Output the (X, Y) coordinate of the center of the cell containing the given text.  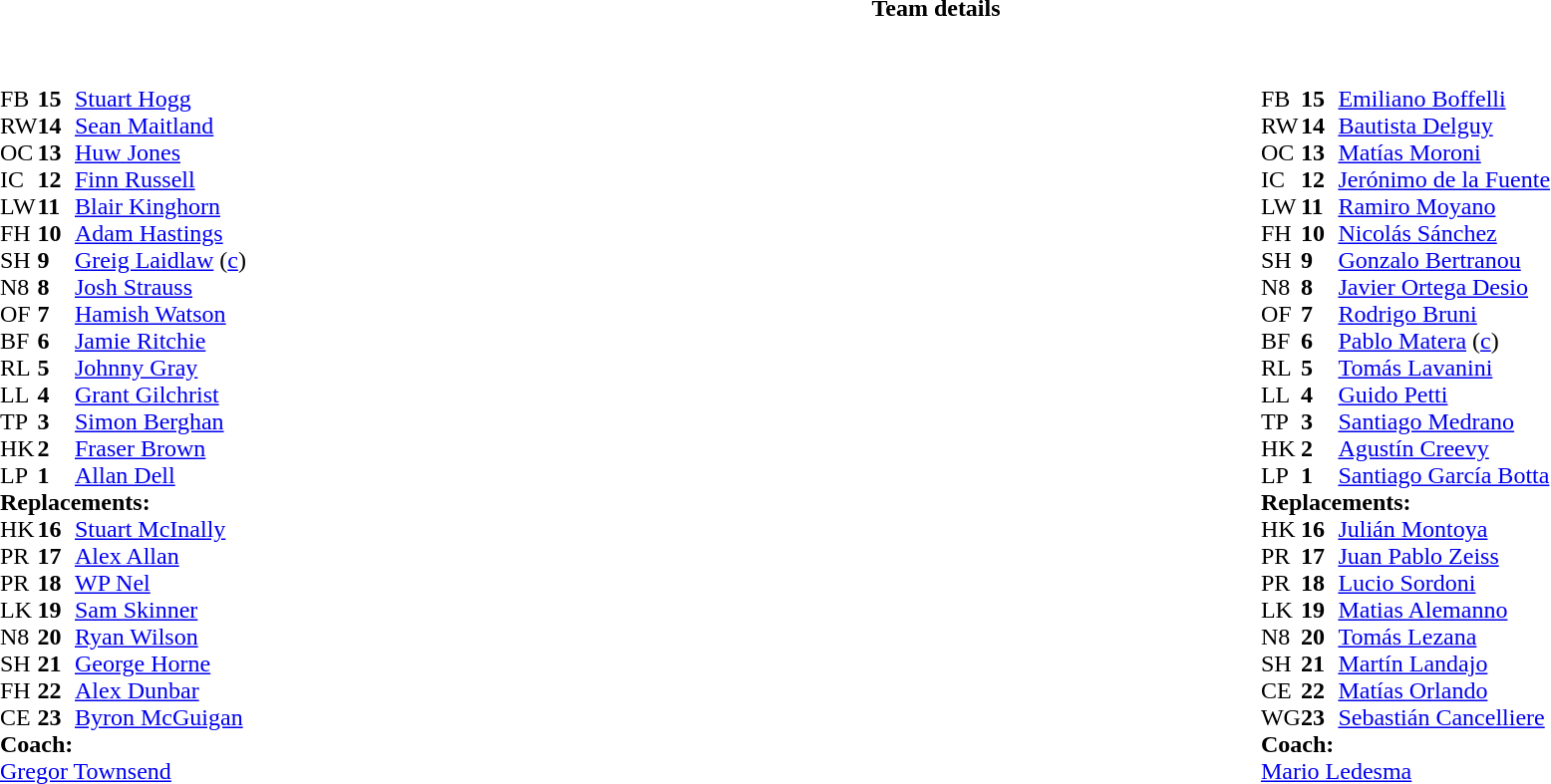
Nicolás Sánchez (1443, 233)
Sean Maitland (160, 126)
Allan Dell (160, 476)
Santiago Medrano (1443, 422)
Julián Montoya (1443, 530)
Grant Gilchrist (160, 394)
Martín Landajo (1443, 663)
Bautista Delguy (1443, 126)
Alex Dunbar (160, 691)
Johnny Gray (160, 369)
WP Nel (160, 584)
Emiliano Boffelli (1443, 100)
WG (1281, 717)
Huw Jones (160, 153)
Blair Kinghorn (160, 207)
Jerónimo de la Fuente (1443, 179)
Stuart Hogg (160, 100)
Agustín Creevy (1443, 448)
Fraser Brown (160, 448)
Matías Orlando (1443, 691)
George Horne (160, 663)
Stuart McInally (160, 530)
Byron McGuigan (160, 717)
Alex Allan (160, 556)
Pablo Matera (c) (1443, 341)
Greig Laidlaw (c) (160, 261)
Simon Berghan (160, 422)
Santiago García Botta (1443, 476)
Ramiro Moyano (1443, 207)
Josh Strauss (160, 287)
Juan Pablo Zeiss (1443, 556)
Finn Russell (160, 179)
Gonzalo Bertranou (1443, 261)
Adam Hastings (160, 233)
Rodrigo Bruni (1443, 315)
Guido Petti (1443, 394)
Javier Ortega Desio (1443, 287)
Lucio Sordoni (1443, 584)
Ryan Wilson (160, 638)
Hamish Watson (160, 315)
Tomás Lavanini (1443, 369)
Sam Skinner (160, 610)
Matias Alemanno (1443, 610)
Matías Moroni (1443, 153)
Sebastián Cancelliere (1443, 717)
Tomás Lezana (1443, 638)
Jamie Ritchie (160, 341)
